Extract the [x, y] coordinate from the center of the cell holding the provided text.  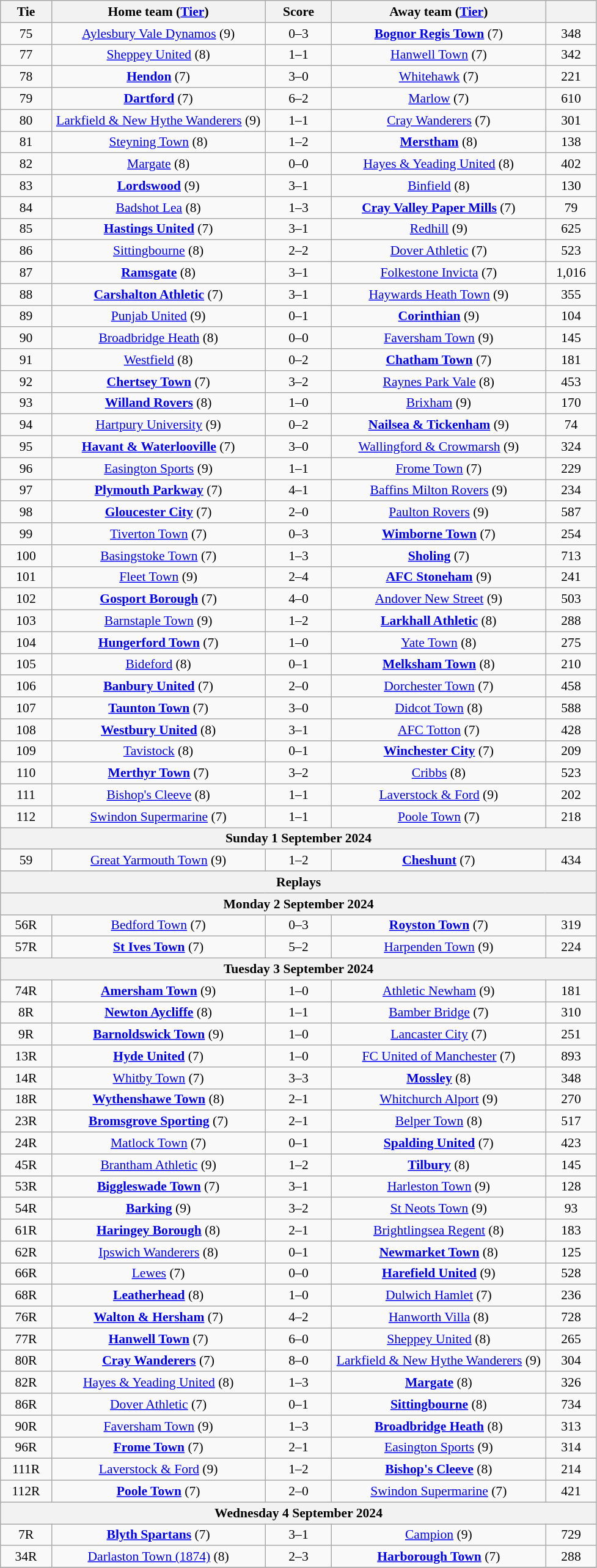
Folkestone Invicta (7) [439, 273]
Sunday 1 September 2024 [299, 839]
74R [26, 991]
Baffins Milton Rovers (9) [439, 490]
6–0 [298, 1339]
428 [571, 730]
Fleet Town (9) [158, 577]
107 [26, 708]
97 [26, 490]
251 [571, 1035]
111R [26, 1470]
13R [26, 1056]
Cribbs (8) [439, 773]
Cray Valley Paper Mills (7) [439, 208]
Winchester City (7) [439, 751]
106 [26, 687]
421 [571, 1492]
Barking (9) [158, 1209]
Tie [26, 12]
Dartford (7) [158, 99]
Darlaston Town (1874) (8) [158, 1557]
Badshot Lea (8) [158, 208]
Tuesday 3 September 2024 [299, 969]
218 [571, 817]
76R [26, 1318]
80 [26, 120]
1,016 [571, 273]
Hastings United (7) [158, 229]
Cheshunt (7) [439, 861]
92 [26, 382]
Campion (9) [439, 1535]
Brightlingsea Regent (8) [439, 1230]
Spalding United (7) [439, 1143]
183 [571, 1230]
Blyth Spartans (7) [158, 1535]
Walton & Hersham (7) [158, 1318]
Bedford Town (7) [158, 925]
45R [26, 1165]
Hartpury University (9) [158, 425]
Banbury United (7) [158, 687]
Hendon (7) [158, 77]
314 [571, 1448]
AFC Totton (7) [439, 730]
2–4 [298, 577]
138 [571, 142]
423 [571, 1143]
324 [571, 447]
2–3 [298, 1557]
Taunton Town (7) [158, 708]
Barnoldswick Town (9) [158, 1035]
Lancaster City (7) [439, 1035]
85 [26, 229]
355 [571, 294]
Bamber Bridge (7) [439, 1013]
125 [571, 1252]
503 [571, 599]
Raynes Park Vale (8) [439, 382]
90 [26, 338]
313 [571, 1426]
304 [571, 1361]
728 [571, 1318]
112 [26, 817]
Whitehawk (7) [439, 77]
Dulwich Hamlet (7) [439, 1296]
95 [26, 447]
342 [571, 55]
FC United of Manchester (7) [439, 1056]
77 [26, 55]
Gloucester City (7) [158, 512]
5–2 [298, 947]
2–2 [298, 251]
Melksham Town (8) [439, 665]
Willand Rovers (8) [158, 403]
Tiverton Town (7) [158, 534]
6–2 [298, 99]
54R [26, 1209]
Lordswood (9) [158, 186]
80R [26, 1361]
Brixham (9) [439, 403]
Westbury United (8) [158, 730]
Chatham Town (7) [439, 360]
Aylesbury Vale Dynamos (9) [158, 34]
236 [571, 1296]
Great Yarmouth Town (9) [158, 861]
270 [571, 1099]
88 [26, 294]
210 [571, 665]
St Ives Town (7) [158, 947]
Havant & Waterlooville (7) [158, 447]
Bromsgrove Sporting (7) [158, 1121]
326 [571, 1383]
Marlow (7) [439, 99]
734 [571, 1404]
458 [571, 687]
588 [571, 708]
Yate Town (8) [439, 643]
214 [571, 1470]
98 [26, 512]
86R [26, 1404]
61R [26, 1230]
Whitchurch Alport (9) [439, 1099]
62R [26, 1252]
241 [571, 577]
Harborough Town (7) [439, 1557]
224 [571, 947]
Corinthian (9) [439, 316]
Newmarket Town (8) [439, 1252]
77R [26, 1339]
Steyning Town (8) [158, 142]
Hyde United (7) [158, 1056]
75 [26, 34]
587 [571, 512]
74 [571, 425]
8R [26, 1013]
105 [26, 665]
111 [26, 795]
103 [26, 621]
729 [571, 1535]
Didcot Town (8) [439, 708]
453 [571, 382]
Score [298, 12]
81 [26, 142]
Ipswich Wanderers (8) [158, 1252]
Hungerford Town (7) [158, 643]
Newton Aycliffe (8) [158, 1013]
Chertsey Town (7) [158, 382]
Belper Town (8) [439, 1121]
18R [26, 1099]
Harefield United (9) [439, 1274]
34R [26, 1557]
94 [26, 425]
96R [26, 1448]
90R [26, 1426]
Andover New Street (9) [439, 599]
265 [571, 1339]
610 [571, 99]
Harpenden Town (9) [439, 947]
110 [26, 773]
402 [571, 164]
Athletic Newham (9) [439, 991]
Barnstaple Town (9) [158, 621]
78 [26, 77]
Merstham (8) [439, 142]
Tilbury (8) [439, 1165]
53R [26, 1187]
254 [571, 534]
24R [26, 1143]
893 [571, 1056]
Paulton Rovers (9) [439, 512]
Dorchester Town (7) [439, 687]
Tavistock (8) [158, 751]
59 [26, 861]
7R [26, 1535]
234 [571, 490]
8–0 [298, 1361]
Carshalton Athletic (7) [158, 294]
310 [571, 1013]
Larkhall Athletic (8) [439, 621]
Amersham Town (9) [158, 991]
Monday 2 September 2024 [299, 904]
87 [26, 273]
Sholing (7) [439, 556]
AFC Stoneham (9) [439, 577]
221 [571, 77]
9R [26, 1035]
108 [26, 730]
84 [26, 208]
Wythenshawe Town (8) [158, 1099]
91 [26, 360]
Biggleswade Town (7) [158, 1187]
86 [26, 251]
57R [26, 947]
Mossley (8) [439, 1078]
66R [26, 1274]
109 [26, 751]
Punjab United (9) [158, 316]
209 [571, 751]
82 [26, 164]
4–2 [298, 1318]
3–3 [298, 1078]
101 [26, 577]
Wimborne Town (7) [439, 534]
23R [26, 1121]
202 [571, 795]
Merthyr Town (7) [158, 773]
Hanworth Villa (8) [439, 1318]
Wednesday 4 September 2024 [299, 1513]
Whitby Town (7) [158, 1078]
301 [571, 120]
56R [26, 925]
229 [571, 469]
275 [571, 643]
112R [26, 1492]
Haringey Borough (8) [158, 1230]
Away team (Tier) [439, 12]
14R [26, 1078]
Bognor Regis Town (7) [439, 34]
99 [26, 534]
Binfield (8) [439, 186]
Home team (Tier) [158, 12]
319 [571, 925]
Westfield (8) [158, 360]
100 [26, 556]
Redhill (9) [439, 229]
713 [571, 556]
102 [26, 599]
Brantham Athletic (9) [158, 1165]
528 [571, 1274]
Leatherhead (8) [158, 1296]
Nailsea & Tickenham (9) [439, 425]
4–1 [298, 490]
Bideford (8) [158, 665]
St Neots Town (9) [439, 1209]
68R [26, 1296]
83 [26, 186]
517 [571, 1121]
Royston Town (7) [439, 925]
Haywards Heath Town (9) [439, 294]
Replays [299, 882]
Lewes (7) [158, 1274]
Ramsgate (8) [158, 273]
Harleston Town (9) [439, 1187]
96 [26, 469]
434 [571, 861]
625 [571, 229]
Basingstoke Town (7) [158, 556]
89 [26, 316]
128 [571, 1187]
Gosport Borough (7) [158, 599]
Plymouth Parkway (7) [158, 490]
4–0 [298, 599]
Wallingford & Crowmarsh (9) [439, 447]
Matlock Town (7) [158, 1143]
82R [26, 1383]
170 [571, 403]
130 [571, 186]
